Identify which cell holds the provided text, then report its (x, y) central coordinate. 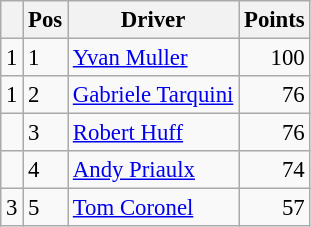
Tom Coronel (154, 208)
74 (274, 170)
Robert Huff (154, 133)
Points (274, 20)
Gabriele Tarquini (154, 95)
2 (46, 95)
Yvan Muller (154, 58)
Andy Priaulx (154, 170)
4 (46, 170)
57 (274, 208)
5 (46, 208)
Pos (46, 20)
Driver (154, 20)
100 (274, 58)
